Pinpoint the cell where the given text exists, returning its (x, y) midpoint coordinate. 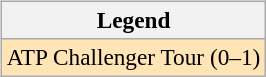
ATP Challenger Tour (0–1) (133, 57)
Legend (133, 20)
